Extract the [X, Y] coordinate from the center of the cell holding the provided text.  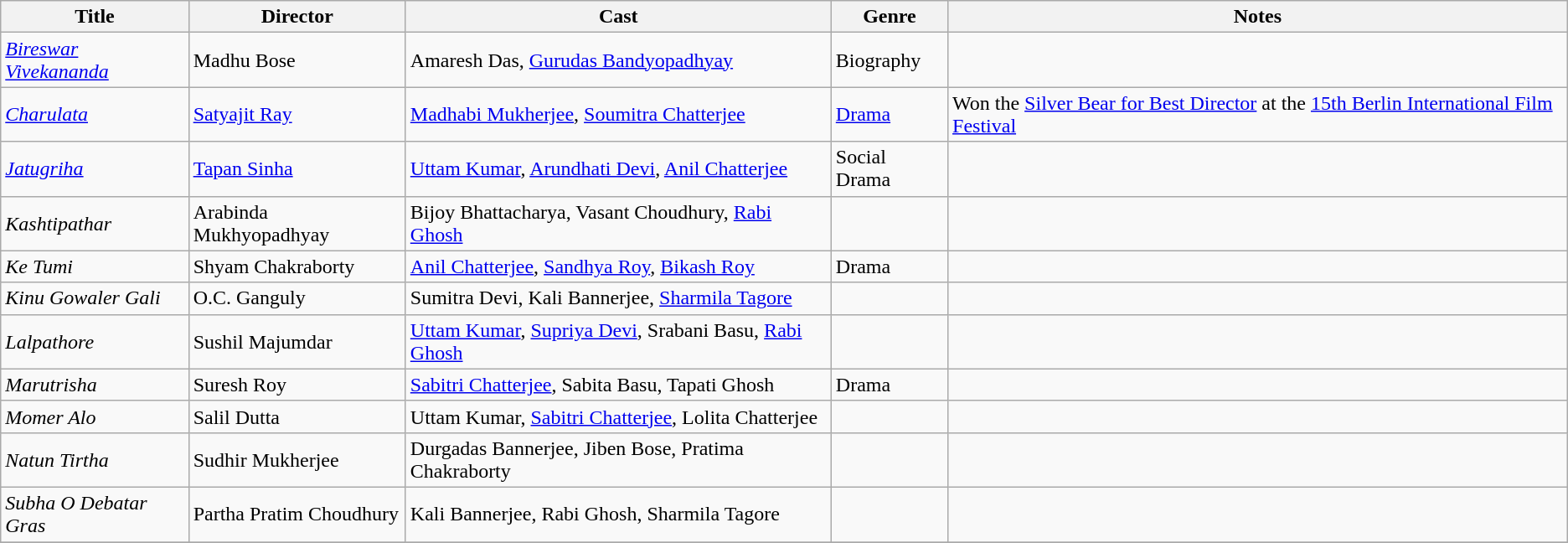
Cast [618, 17]
Director [297, 17]
Bijoy Bhattacharya, Vasant Choudhury, Rabi Ghosh [618, 223]
Partha Pratim Choudhury [297, 515]
Bireswar Vivekananda [95, 60]
Title [95, 17]
Sumitra Devi, Kali Bannerjee, Sharmila Tagore [618, 298]
Natun Tirtha [95, 459]
Shyam Chakraborty [297, 266]
O.C. Ganguly [297, 298]
Madhabi Mukherjee, Soumitra Chatterjee [618, 114]
Marutrisha [95, 385]
Notes [1258, 17]
Madhu Bose [297, 60]
Genre [890, 17]
Jatugriha [95, 169]
Tapan Sinha [297, 169]
Salil Dutta [297, 416]
Anil Chatterjee, Sandhya Roy, Bikash Roy [618, 266]
Suresh Roy [297, 385]
Uttam Kumar, Arundhati Devi, Anil Chatterjee [618, 169]
Arabinda Mukhyopadhyay [297, 223]
Lalpathore [95, 342]
Sudhir Mukherjee [297, 459]
Kashtipathar [95, 223]
Uttam Kumar, Sabitri Chatterjee, Lolita Chatterjee [618, 416]
Social Drama [890, 169]
Sushil Majumdar [297, 342]
Charulata [95, 114]
Amaresh Das, Gurudas Bandyopadhyay [618, 60]
Subha O Debatar Gras [95, 515]
Durgadas Bannerjee, Jiben Bose, Pratima Chakraborty [618, 459]
Won the Silver Bear for Best Director at the 15th Berlin International Film Festival [1258, 114]
Ke Tumi [95, 266]
Kinu Gowaler Gali [95, 298]
Kali Bannerjee, Rabi Ghosh, Sharmila Tagore [618, 515]
Satyajit Ray [297, 114]
Biography [890, 60]
Sabitri Chatterjee, Sabita Basu, Tapati Ghosh [618, 385]
Momer Alo [95, 416]
Uttam Kumar, Supriya Devi, Srabani Basu, Rabi Ghosh [618, 342]
